Return [x, y] of the center of cell containing provided text 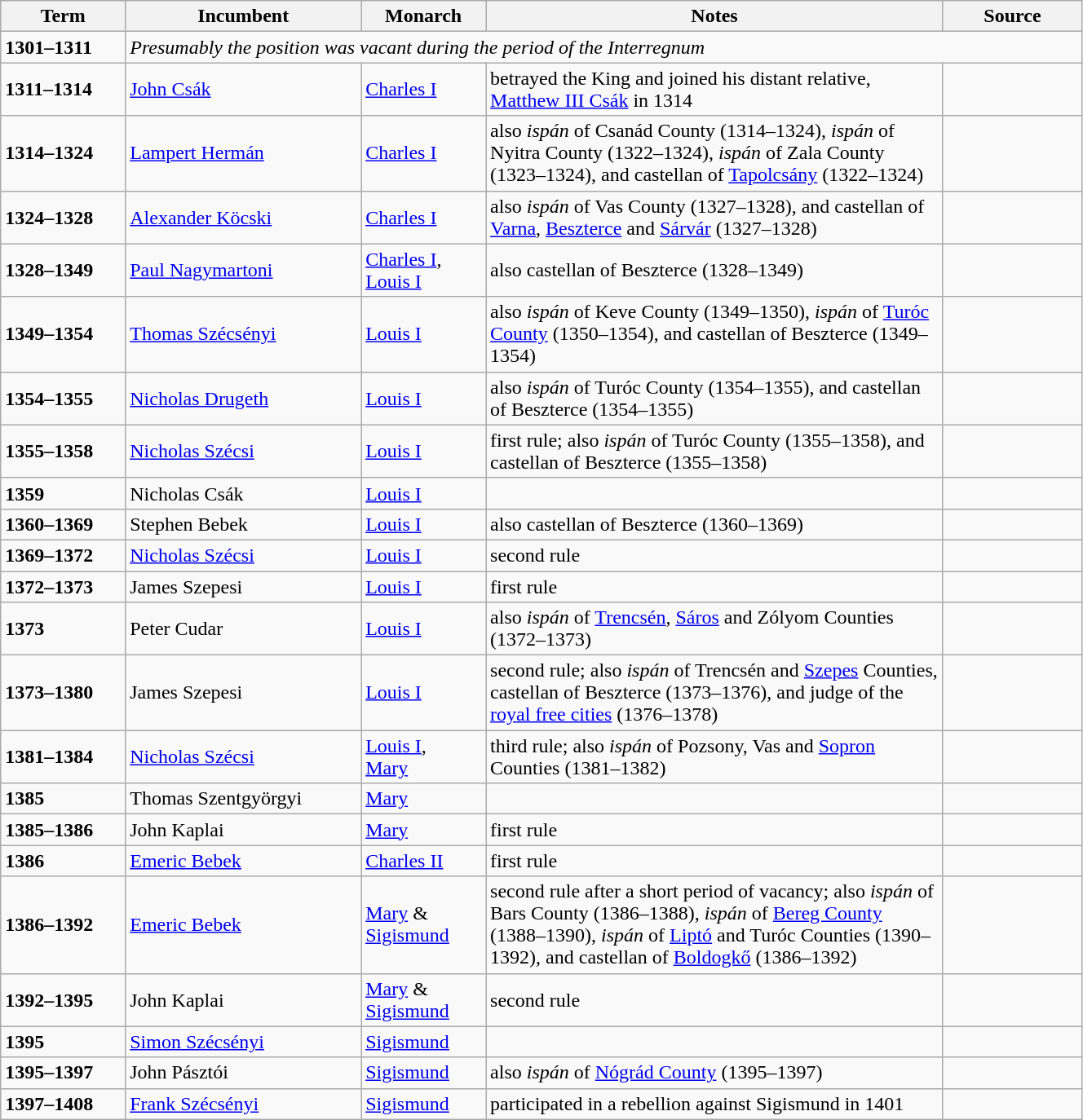
1397–1408 [64, 1104]
Thomas Szécsényi [243, 334]
first rule; also ispán of Turóc County (1355–1358), and castellan of Beszterce (1355–1358) [714, 452]
1314–1324 [64, 153]
also ispán of Nógrád County (1395–1397) [714, 1073]
also ispán of Turóc County (1354–1355), and castellan of Beszterce (1354–1355) [714, 398]
Paul Nagymartoni [243, 271]
third rule; also ispán of Pozsony, Vas and Sopron Counties (1381–1382) [714, 756]
1324–1328 [64, 217]
also ispán of Keve County (1349–1350), ispán of Turóc County (1350–1354), and castellan of Beszterce (1349–1354) [714, 334]
1372–1373 [64, 586]
1311–1314 [64, 90]
Term [64, 16]
also castellan of Beszterce (1328–1349) [714, 271]
1359 [64, 493]
Incumbent [243, 16]
1386 [64, 861]
Louis I,Mary [424, 756]
betrayed the King and joined his distant relative, Matthew III Csák in 1314 [714, 90]
also ispán of Trencsén, Sáros and Zólyom Counties (1372–1373) [714, 629]
also ispán of Vas County (1327–1328), and castellan of Varna, Beszterce and Sárvár (1327–1328) [714, 217]
participated in a rebellion against Sigismund in 1401 [714, 1104]
1385 [64, 799]
1386–1392 [64, 924]
Presumably the position was vacant during the period of the Interregnum [603, 47]
1328–1349 [64, 271]
1369–1372 [64, 555]
Charles II [424, 861]
Nicholas Drugeth [243, 398]
1373 [64, 629]
Nicholas Csák [243, 493]
1349–1354 [64, 334]
second rule; also ispán of Trencsén and Szepes Counties, castellan of Beszterce (1373–1376), and judge of the royal free cities (1376–1378) [714, 693]
1355–1358 [64, 452]
John Csák [243, 90]
Notes [714, 16]
1385–1386 [64, 830]
Simon Szécsényi [243, 1042]
Lampert Hermán [243, 153]
1381–1384 [64, 756]
also castellan of Beszterce (1360–1369) [714, 524]
1301–1311 [64, 47]
1373–1380 [64, 693]
Source [1012, 16]
1392–1395 [64, 999]
Charles I,Louis I [424, 271]
Stephen Bebek [243, 524]
Monarch [424, 16]
Thomas Szentgyörgyi [243, 799]
Alexander Köcski [243, 217]
1395 [64, 1042]
1354–1355 [64, 398]
Frank Szécsényi [243, 1104]
1360–1369 [64, 524]
John Pásztói [243, 1073]
1395–1397 [64, 1073]
Peter Cudar [243, 629]
